Find where the given text appears and provide that cell's center as (x, y) coordinate. 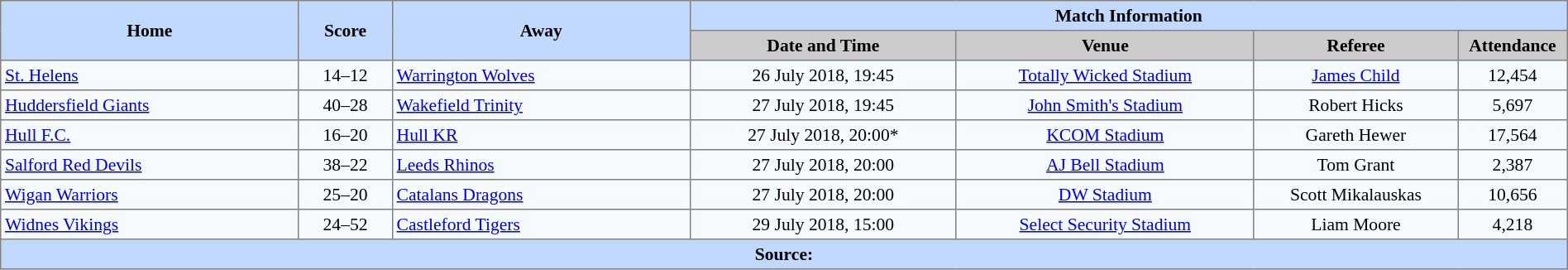
12,454 (1513, 75)
James Child (1355, 75)
Catalans Dragons (541, 195)
26 July 2018, 19:45 (823, 75)
Date and Time (823, 46)
5,697 (1513, 105)
27 July 2018, 20:00* (823, 135)
Widnes Vikings (150, 224)
Warrington Wolves (541, 75)
Wakefield Trinity (541, 105)
17,564 (1513, 135)
25–20 (346, 195)
Wigan Warriors (150, 195)
Venue (1105, 46)
24–52 (346, 224)
Select Security Stadium (1105, 224)
27 July 2018, 19:45 (823, 105)
Hull F.C. (150, 135)
Huddersfield Giants (150, 105)
Scott Mikalauskas (1355, 195)
29 July 2018, 15:00 (823, 224)
St. Helens (150, 75)
Hull KR (541, 135)
Salford Red Devils (150, 165)
AJ Bell Stadium (1105, 165)
14–12 (346, 75)
16–20 (346, 135)
Away (541, 31)
Attendance (1513, 46)
10,656 (1513, 195)
John Smith's Stadium (1105, 105)
Referee (1355, 46)
Gareth Hewer (1355, 135)
KCOM Stadium (1105, 135)
Home (150, 31)
Robert Hicks (1355, 105)
Tom Grant (1355, 165)
Liam Moore (1355, 224)
Totally Wicked Stadium (1105, 75)
Match Information (1128, 16)
40–28 (346, 105)
4,218 (1513, 224)
Castleford Tigers (541, 224)
DW Stadium (1105, 195)
2,387 (1513, 165)
Source: (784, 254)
38–22 (346, 165)
Leeds Rhinos (541, 165)
Score (346, 31)
